Return [x, y] of the center of cell containing provided text 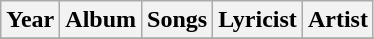
Album [101, 20]
Year [30, 20]
Lyricist [258, 20]
Songs [178, 20]
Artist [338, 20]
